Determine the (x, y) coordinate at the center of the cell enclosing the given text.  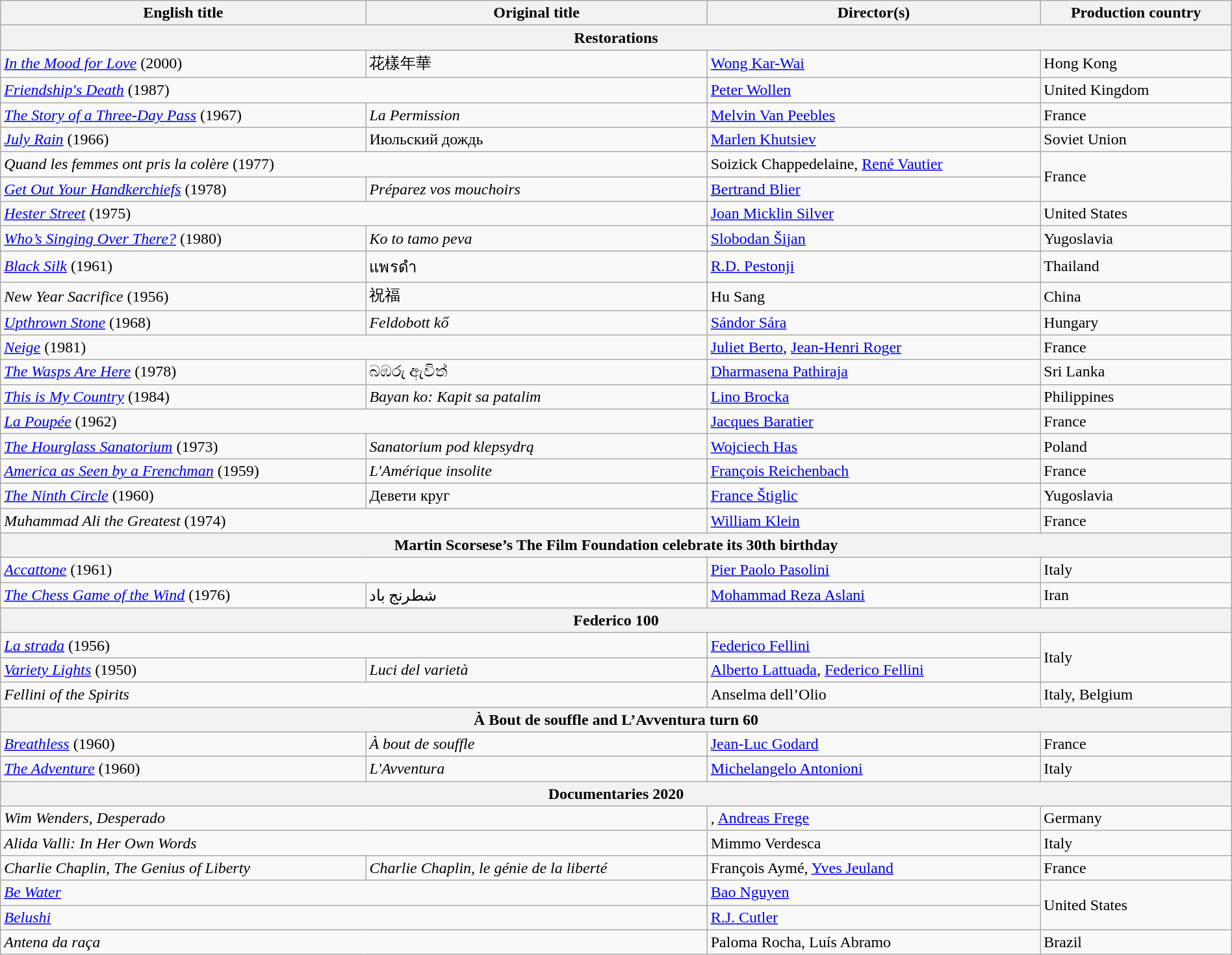
Préparez vos mouchoirs (537, 189)
Antena da raça (353, 942)
Feldobott kő (537, 322)
Wim Wenders, Desperado (353, 818)
Friendship's Death (1987) (353, 90)
New Year Sacrifice (1956) (183, 296)
Marlen Khutsiev (873, 140)
This is My Country (1984) (183, 397)
Dharmasena Pathiraja (873, 372)
Poland (1136, 446)
July Rain (1966) (183, 140)
Brazil (1136, 942)
The Adventure (1960) (183, 769)
France Štiglic (873, 495)
Bertrand Blier (873, 189)
Charlie Chaplin, The Genius of Liberty (183, 868)
Wong Kar-Wai (873, 64)
Jean-Luc Godard (873, 744)
Soizick Chappedelaine, René Vautier (873, 164)
Peter Wollen (873, 90)
Italy, Belgium (1136, 694)
La Poupée (1962) (353, 421)
À Bout de souffle and L’Avventura turn 60 (616, 720)
Девети круг (537, 495)
แพรดำ (537, 267)
Restorations (616, 38)
Slobodan Šijan (873, 239)
Production country (1136, 13)
شطرنج باد (537, 595)
Original title (537, 13)
Upthrown Stone (1968) (183, 322)
La Permission (537, 115)
Mimmo Verdesca (873, 843)
The Chess Game of the Wind (1976) (183, 595)
Quand les femmes ont pris la colère (1977) (353, 164)
China (1136, 296)
L'Amérique insolite (537, 471)
William Klein (873, 521)
Sanatorium pod klepsydrą (537, 446)
Germany (1136, 818)
Documentaries 2020 (616, 794)
Paloma Rocha, Luís Abramo (873, 942)
Melvin Van Peebles (873, 115)
Fellini of the Spirits (353, 694)
In the Mood for Love (2000) (183, 64)
America as Seen by a Frenchman (1959) (183, 471)
The Story of a Three-Day Pass (1967) (183, 115)
Director(s) (873, 13)
Luci del varietà (537, 670)
Mohammad Reza Aslani (873, 595)
À bout de souffle (537, 744)
Variety Lights (1950) (183, 670)
Hungary (1136, 322)
Hester Street (1975) (353, 214)
Martin Scorsese’s The Film Foundation celebrate its 30th birthday (616, 545)
Jacques Baratier (873, 421)
The Ninth Circle (1960) (183, 495)
United Kingdom (1136, 90)
Be Water (353, 893)
Juliet Berto, Jean-Henri Roger (873, 347)
Wojciech Has (873, 446)
François Aymé, Yves Jeuland (873, 868)
English title (183, 13)
Ko to tamo peva (537, 239)
François Reichenbach (873, 471)
Joan Micklin Silver (873, 214)
Bayan ko: Kapit sa patalim (537, 397)
Soviet Union (1136, 140)
Alberto Lattuada, Federico Fellini (873, 670)
Federico Fellini (873, 645)
Pier Paolo Pasolini (873, 570)
Iran (1136, 595)
L'Avventura (537, 769)
R.D. Pestonji (873, 267)
祝福 (537, 296)
Thailand (1136, 267)
La strada (1956) (353, 645)
R.J. Cutler (873, 917)
Breathless (1960) (183, 744)
Anselma dell’Olio (873, 694)
Bao Nguyen (873, 893)
Get Out Your Handkerchiefs (1978) (183, 189)
Neige (1981) (353, 347)
花樣年華 (537, 64)
Alida Valli: In Her Own Words (353, 843)
Belushi (353, 917)
Michelangelo Antonioni (873, 769)
Sándor Sára (873, 322)
බඹරු ඇවිත් (537, 372)
Lino Brocka (873, 397)
Accattone (1961) (353, 570)
Hong Kong (1136, 64)
Black Silk (1961) (183, 267)
Philippines (1136, 397)
Muhammad Ali the Greatest (1974) (353, 521)
Federico 100 (616, 620)
The Hourglass Sanatorium (1973) (183, 446)
The Wasps Are Here (1978) (183, 372)
Who’s Singing Over There? (1980) (183, 239)
Sri Lanka (1136, 372)
Hu Sang (873, 296)
, Andreas Frege (873, 818)
Charlie Chaplin, le génie de la liberté (537, 868)
Июльский дождь (537, 140)
